Scan for the cell matching the given text and deliver its [x, y] coordinate at center. 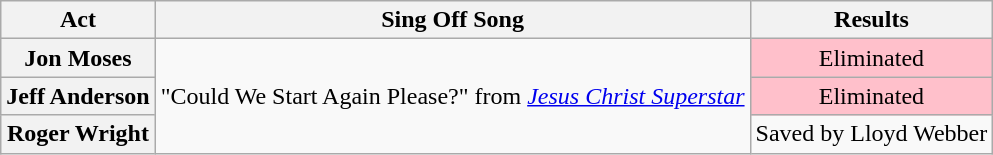
Jeff Anderson [78, 96]
Results [872, 20]
Act [78, 20]
Sing Off Song [452, 20]
Roger Wright [78, 134]
Jon Moses [78, 58]
Saved by Lloyd Webber [872, 134]
"Could We Start Again Please?" from Jesus Christ Superstar [452, 96]
